Return the (X, Y) coordinate for the center point of the cell that contains the specified text.  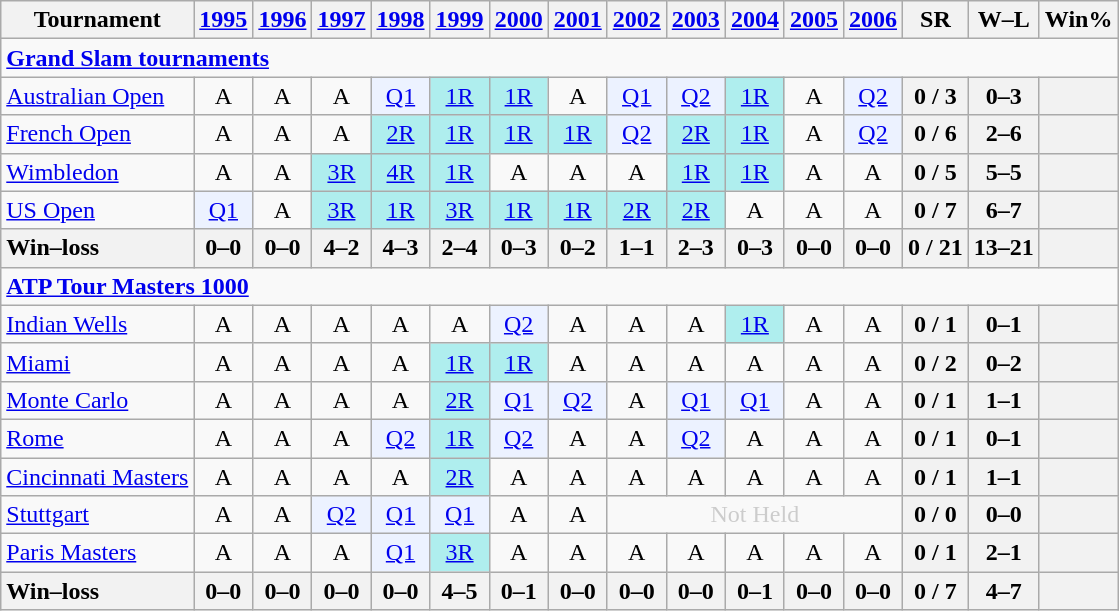
US Open (98, 210)
4–7 (1004, 591)
13–21 (1004, 248)
2–3 (696, 248)
2004 (754, 20)
0 / 3 (936, 96)
0 / 6 (936, 134)
4–3 (400, 248)
0 / 5 (936, 172)
2–6 (1004, 134)
2006 (872, 20)
2002 (636, 20)
Australian Open (98, 96)
2000 (518, 20)
1997 (342, 20)
Cincinnati Masters (98, 477)
Monte Carlo (98, 400)
2–1 (1004, 553)
1999 (460, 20)
ATP Tour Masters 1000 (560, 286)
Indian Wells (98, 324)
4R (400, 172)
Not Held (754, 515)
SR (936, 20)
0 / 0 (936, 515)
W–L (1004, 20)
1996 (282, 20)
0 / 2 (936, 362)
1995 (224, 20)
Paris Masters (98, 553)
Grand Slam tournaments (560, 58)
2–4 (460, 248)
5–5 (1004, 172)
2003 (696, 20)
Stuttgart (98, 515)
Rome (98, 438)
2001 (578, 20)
2005 (814, 20)
0 / 21 (936, 248)
Win% (1078, 20)
4–5 (460, 591)
French Open (98, 134)
Tournament (98, 20)
Miami (98, 362)
Wimbledon (98, 172)
6–7 (1004, 210)
1998 (400, 20)
4–2 (342, 248)
